Capture the cell that displays the provided text and extract its [X, Y] central coordinate. 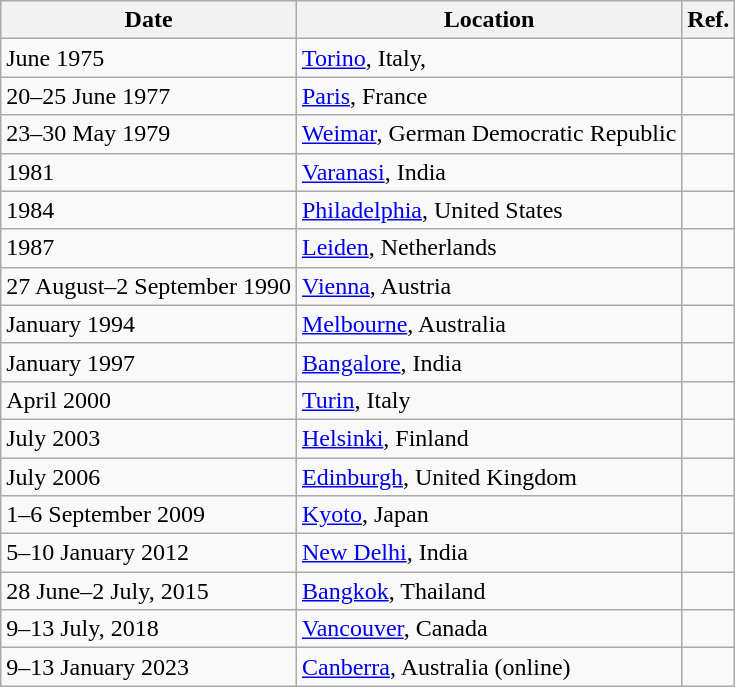
Vienna, Austria [488, 286]
June 1975 [149, 58]
Melbourne, Australia [488, 324]
Ref. [708, 20]
July 2003 [149, 438]
Edinburgh, United Kingdom [488, 477]
Weimar, German Democratic Republic [488, 134]
Date [149, 20]
Paris, France [488, 96]
Bangkok, Thailand [488, 591]
Philadelphia, United States [488, 210]
23–30 May 1979 [149, 134]
Leiden, Netherlands [488, 248]
Bangalore, India [488, 362]
Canberra, Australia (online) [488, 667]
Helsinki, Finland [488, 438]
July 2006 [149, 477]
1987 [149, 248]
January 1997 [149, 362]
9–13 July, 2018 [149, 629]
5–10 January 2012 [149, 553]
Location [488, 20]
Kyoto, Japan [488, 515]
April 2000 [149, 400]
20–25 June 1977 [149, 96]
1984 [149, 210]
Turin, Italy [488, 400]
1981 [149, 172]
January 1994 [149, 324]
1–6 September 2009 [149, 515]
28 June–2 July, 2015 [149, 591]
Vancouver, Canada [488, 629]
New Delhi, India [488, 553]
Torino, Italy, [488, 58]
Varanasi, India [488, 172]
9–13 January 2023 [149, 667]
27 August–2 September 1990 [149, 286]
